Provide the [x, y] coordinate of the cell's center where the given text is located.  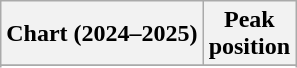
Peakposition [249, 34]
Chart (2024–2025) [102, 34]
